Return [X, Y] of the center of cell containing provided text 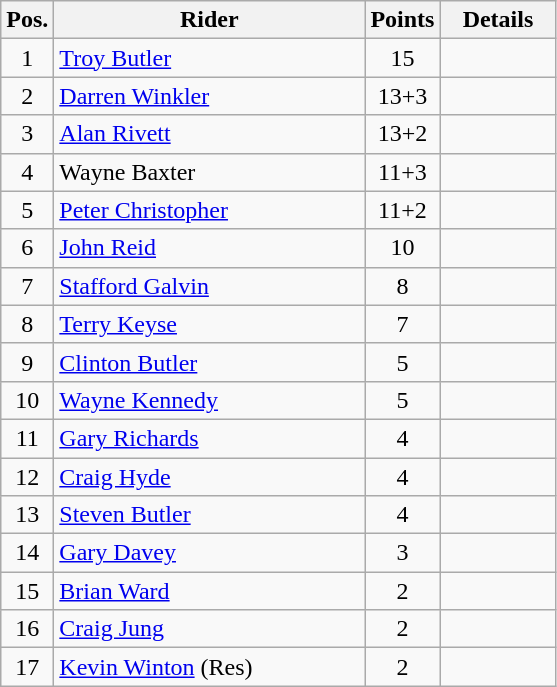
Brian Ward [210, 591]
14 [28, 553]
13+2 [402, 134]
Wayne Kennedy [210, 400]
16 [28, 629]
13 [28, 515]
Craig Hyde [210, 477]
6 [28, 248]
1 [28, 58]
Pos. [28, 20]
Rider [210, 20]
11+2 [402, 210]
Gary Davey [210, 553]
11 [28, 438]
Craig Jung [210, 629]
Wayne Baxter [210, 172]
17 [28, 667]
11+3 [402, 172]
12 [28, 477]
9 [28, 362]
Terry Keyse [210, 324]
Alan Rivett [210, 134]
Clinton Butler [210, 362]
Points [402, 20]
Troy Butler [210, 58]
Darren Winkler [210, 96]
Stafford Galvin [210, 286]
Peter Christopher [210, 210]
Kevin Winton (Res) [210, 667]
13+3 [402, 96]
Gary Richards [210, 438]
Steven Butler [210, 515]
John Reid [210, 248]
Details [498, 20]
